Return the (X, Y) coordinate for the center point of the cell that contains the specified text.  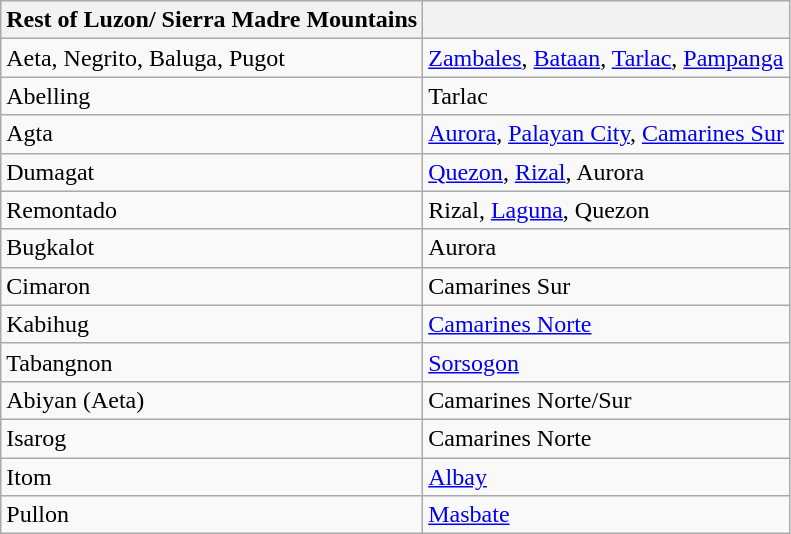
Camarines Sur (606, 286)
Pullon (212, 515)
Sorsogon (606, 362)
Camarines Norte/Sur (606, 400)
Aurora, Palayan City, Camarines Sur (606, 134)
Zambales, Bataan, Tarlac, Pampanga (606, 58)
Aurora (606, 248)
Albay (606, 477)
Rizal, Laguna, Quezon (606, 210)
Rest of Luzon/ Sierra Madre Mountains (212, 20)
Agta (212, 134)
Bugkalot (212, 248)
Abiyan (Aeta) (212, 400)
Abelling (212, 96)
Masbate (606, 515)
Isarog (212, 438)
Quezon, Rizal, Aurora (606, 172)
Remontado (212, 210)
Aeta, Negrito, Baluga, Pugot (212, 58)
Cimaron (212, 286)
Itom (212, 477)
Dumagat (212, 172)
Kabihug (212, 324)
Tabangnon (212, 362)
Tarlac (606, 96)
